Extract the [X, Y] coordinate from the center of the cell holding the provided text.  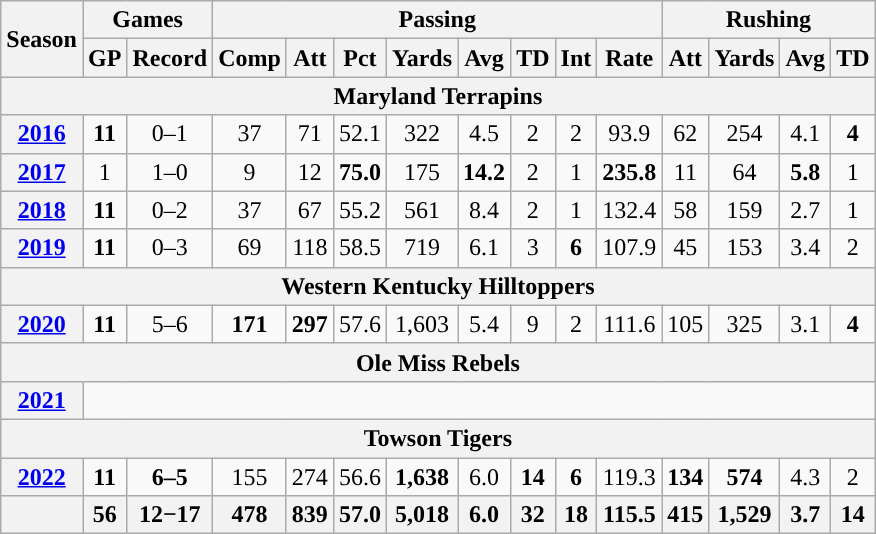
111.6 [630, 324]
14.2 [484, 172]
52.1 [360, 134]
719 [422, 248]
58.5 [360, 248]
274 [310, 477]
Comp [250, 58]
5.4 [484, 324]
1,529 [744, 515]
2018 [42, 210]
6–5 [170, 477]
415 [686, 515]
4.3 [806, 477]
235.8 [630, 172]
574 [744, 477]
561 [422, 210]
297 [310, 324]
62 [686, 134]
254 [744, 134]
118 [310, 248]
75.0 [360, 172]
12−17 [170, 515]
67 [310, 210]
Maryland Terrapins [438, 96]
2020 [42, 324]
Record [170, 58]
3 [533, 248]
132.4 [630, 210]
3.1 [806, 324]
5,018 [422, 515]
69 [250, 248]
55.2 [360, 210]
153 [744, 248]
322 [422, 134]
119.3 [630, 477]
3.7 [806, 515]
Passing [438, 20]
57.0 [360, 515]
8.4 [484, 210]
0–1 [170, 134]
175 [422, 172]
159 [744, 210]
134 [686, 477]
18 [576, 515]
Games [147, 20]
155 [250, 477]
56 [104, 515]
2017 [42, 172]
Ole Miss Rebels [438, 362]
6.1 [484, 248]
58 [686, 210]
93.9 [630, 134]
12 [310, 172]
5–6 [170, 324]
325 [744, 324]
32 [533, 515]
3.4 [806, 248]
2016 [42, 134]
2.7 [806, 210]
2019 [42, 248]
2021 [42, 400]
0–2 [170, 210]
5.8 [806, 172]
4.1 [806, 134]
64 [744, 172]
Season [42, 39]
478 [250, 515]
115.5 [630, 515]
171 [250, 324]
GP [104, 58]
Rate [630, 58]
4.5 [484, 134]
0–3 [170, 248]
Towson Tigers [438, 438]
45 [686, 248]
1,603 [422, 324]
839 [310, 515]
1,638 [422, 477]
57.6 [360, 324]
107.9 [630, 248]
Western Kentucky Hilltoppers [438, 286]
105 [686, 324]
Int [576, 58]
71 [310, 134]
56.6 [360, 477]
1–0 [170, 172]
Pct [360, 58]
Rushing [768, 20]
2022 [42, 477]
